Provide the (x, y) coordinate of the cell's center where the given text is located.  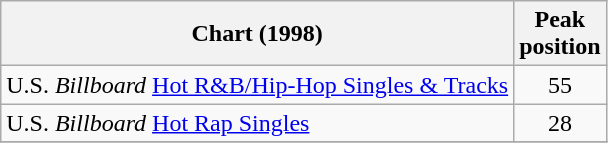
U.S. Billboard Hot Rap Singles (258, 123)
Chart (1998) (258, 34)
U.S. Billboard Hot R&B/Hip-Hop Singles & Tracks (258, 85)
Peakposition (560, 34)
55 (560, 85)
28 (560, 123)
